For the text-containing cell, return its midpoint in (X, Y) coordinate format. 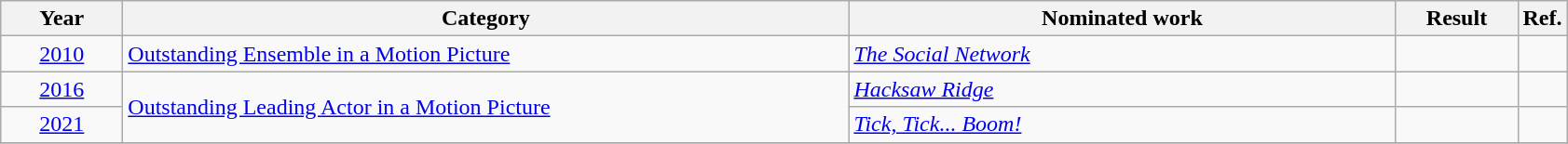
Outstanding Leading Actor in a Motion Picture (486, 107)
Ref. (1543, 19)
Outstanding Ensemble in a Motion Picture (486, 54)
Result (1457, 19)
Category (486, 19)
2010 (61, 54)
2021 (61, 124)
The Social Network (1122, 54)
Tick, Tick... Boom! (1122, 124)
Nominated work (1122, 19)
Year (61, 19)
2016 (61, 89)
Hacksaw Ridge (1122, 89)
